Locate the cell with the specified text and output its [X, Y] center coordinate. 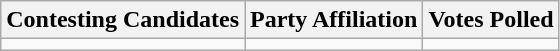
Votes Polled [491, 20]
Contesting Candidates [123, 20]
Party Affiliation [334, 20]
